Scan for the cell matching the given text and deliver its [X, Y] coordinate at center. 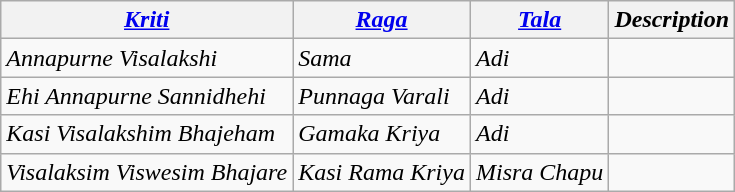
Kasi Rama Kriya [382, 172]
Misra Chapu [539, 172]
Punnaga Varali [382, 96]
Description [672, 20]
Ehi Annapurne Sannidhehi [147, 96]
Tala [539, 20]
Annapurne Visalakshi [147, 58]
Raga [382, 20]
Sama [382, 58]
Kasi Visalakshim Bhajeham [147, 134]
Visalaksim Viswesim Bhajare [147, 172]
Kriti [147, 20]
Gamaka Kriya [382, 134]
